Capture the cell that displays the provided text and extract its (X, Y) central coordinate. 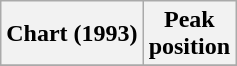
Chart (1993) (72, 34)
Peakposition (189, 34)
